Identify which cell holds the provided text, then report its (X, Y) central coordinate. 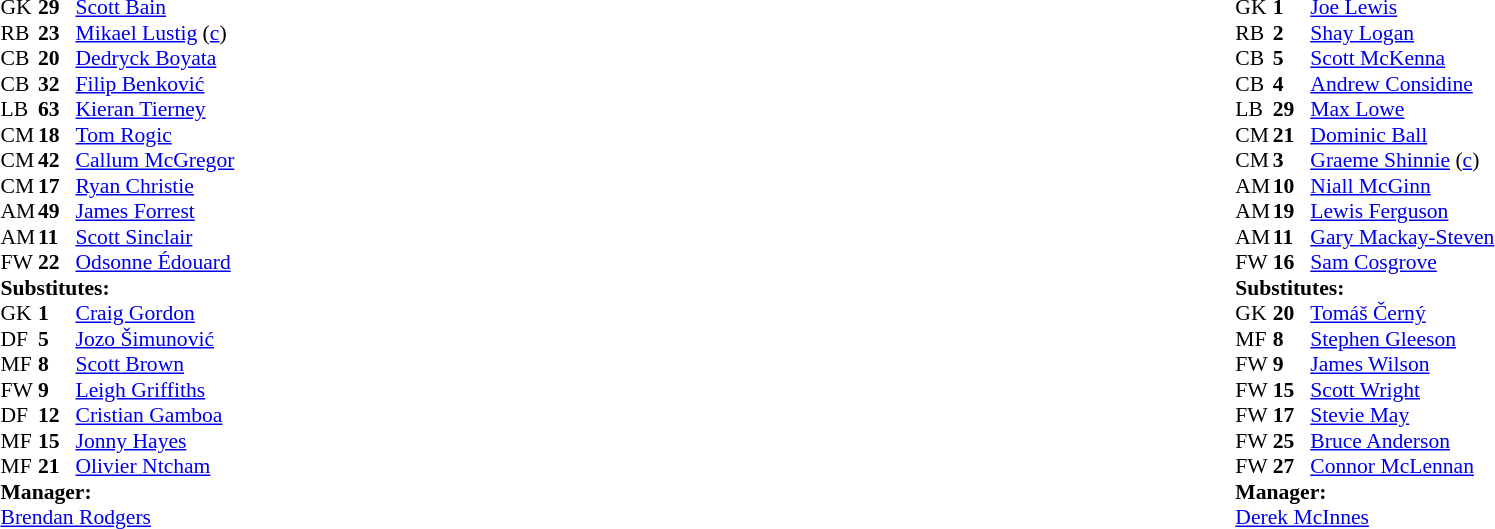
Scott Brown (156, 365)
James Forrest (156, 211)
25 (1292, 441)
23 (57, 33)
Callum McGregor (156, 161)
1 (57, 313)
Scott Sinclair (156, 237)
Niall McGinn (1402, 186)
Filip Benković (156, 84)
Andrew Considine (1402, 84)
Scott McKenna (1402, 59)
Tomáš Černý (1402, 313)
Lewis Ferguson (1402, 211)
Stevie May (1402, 415)
22 (57, 263)
42 (57, 161)
12 (57, 415)
Tom Rogic (156, 135)
James Wilson (1402, 365)
2 (1292, 33)
29 (1292, 109)
Shay Logan (1402, 33)
Craig Gordon (156, 313)
Jonny Hayes (156, 441)
Connor McLennan (1402, 467)
Stephen Gleeson (1402, 339)
Dominic Ball (1402, 135)
Max Lowe (1402, 109)
Scott Wright (1402, 390)
Ryan Christie (156, 186)
Gary Mackay-Steven (1402, 237)
10 (1292, 186)
Jozo Šimunović (156, 339)
18 (57, 135)
16 (1292, 263)
Mikael Lustig (c) (156, 33)
19 (1292, 211)
63 (57, 109)
Odsonne Édouard (156, 263)
27 (1292, 467)
Kieran Tierney (156, 109)
3 (1292, 161)
32 (57, 84)
Olivier Ntcham (156, 467)
Bruce Anderson (1402, 441)
Leigh Griffiths (156, 390)
49 (57, 211)
4 (1292, 84)
Dedryck Boyata (156, 59)
Cristian Gamboa (156, 415)
Graeme Shinnie (c) (1402, 161)
Sam Cosgrove (1402, 263)
